Locate the cell with the specified text and output its (X, Y) center coordinate. 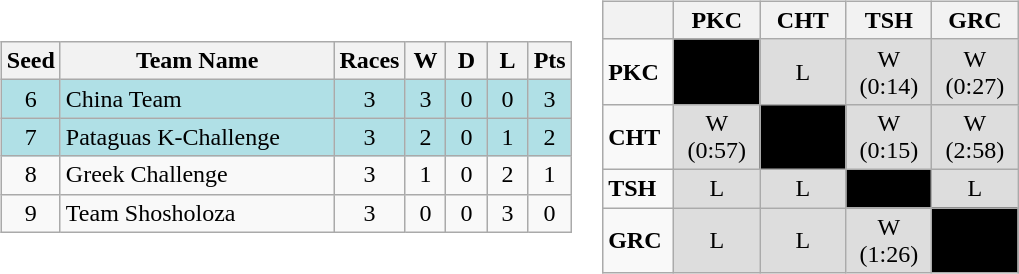
Seed (30, 61)
W (0:57) (717, 136)
W (2:58) (975, 136)
9 (30, 213)
D (466, 61)
Pts (550, 61)
6 (30, 99)
Pataguas K-Challenge (197, 137)
8 (30, 175)
W (0:14) (889, 72)
W (0:27) (975, 72)
Team Name (197, 61)
W (426, 61)
W (1:26) (889, 240)
Greek Challenge (197, 175)
Races (370, 61)
W (0:15) (889, 136)
Team Shosholoza (197, 213)
7 (30, 137)
China Team (197, 99)
